Return [x, y] of the center of cell containing provided text 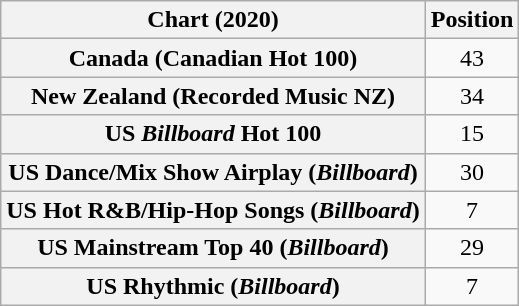
US Hot R&B/Hip-Hop Songs (Billboard) [213, 210]
US Mainstream Top 40 (Billboard) [213, 248]
Canada (Canadian Hot 100) [213, 58]
Position [472, 20]
29 [472, 248]
US Dance/Mix Show Airplay (Billboard) [213, 172]
US Billboard Hot 100 [213, 134]
43 [472, 58]
30 [472, 172]
US Rhythmic (Billboard) [213, 286]
34 [472, 96]
15 [472, 134]
New Zealand (Recorded Music NZ) [213, 96]
Chart (2020) [213, 20]
